Provide the [X, Y] coordinate of the cell's center where the given text is located.  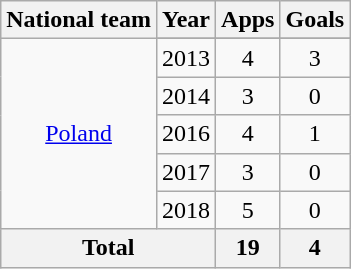
National team [79, 20]
2017 [186, 172]
2018 [186, 210]
Apps [248, 20]
Total [108, 248]
2013 [186, 58]
1 [315, 134]
Goals [315, 20]
Poland [79, 134]
Year [186, 20]
5 [248, 210]
2016 [186, 134]
2014 [186, 96]
19 [248, 248]
